From the cell containing the given text, extract its center point as (X, Y) coordinate. 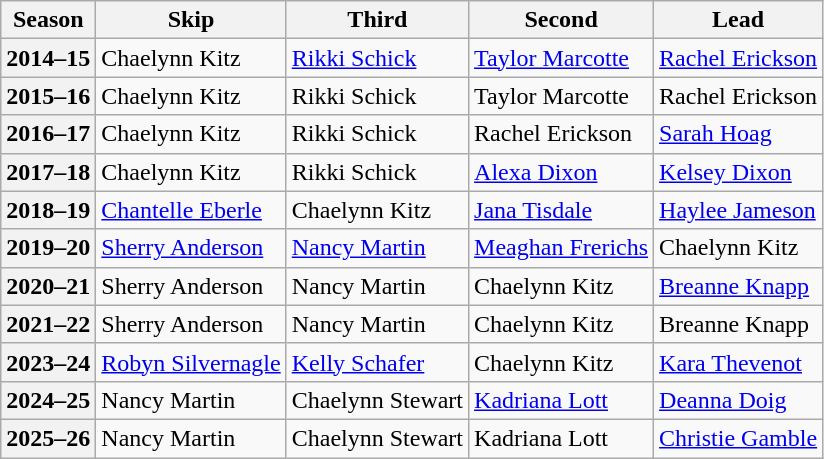
2016–17 (48, 134)
2021–22 (48, 324)
Alexa Dixon (562, 172)
Second (562, 20)
Chantelle Eberle (191, 210)
2017–18 (48, 172)
2024–25 (48, 400)
Lead (738, 20)
2023–24 (48, 362)
Robyn Silvernagle (191, 362)
2019–20 (48, 248)
Kara Thevenot (738, 362)
2025–26 (48, 438)
Meaghan Frerichs (562, 248)
2020–21 (48, 286)
Jana Tisdale (562, 210)
Kelly Schafer (377, 362)
Deanna Doig (738, 400)
Sarah Hoag (738, 134)
2015–16 (48, 96)
Third (377, 20)
Christie Gamble (738, 438)
2018–19 (48, 210)
Kelsey Dixon (738, 172)
Skip (191, 20)
Season (48, 20)
2014–15 (48, 58)
Haylee Jameson (738, 210)
